Search for the cell housing the specified text and yield its [x, y] center coordinate. 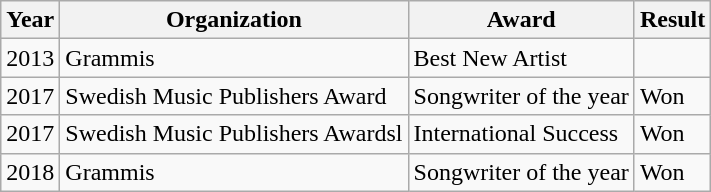
Best New Artist [521, 58]
International Success [521, 134]
Year [30, 20]
Swedish Music Publishers Award [234, 96]
Organization [234, 20]
Award [521, 20]
Swedish Music Publishers Awardsl [234, 134]
2018 [30, 172]
2013 [30, 58]
Result [672, 20]
